Search for the cell housing the specified text and yield its [X, Y] center coordinate. 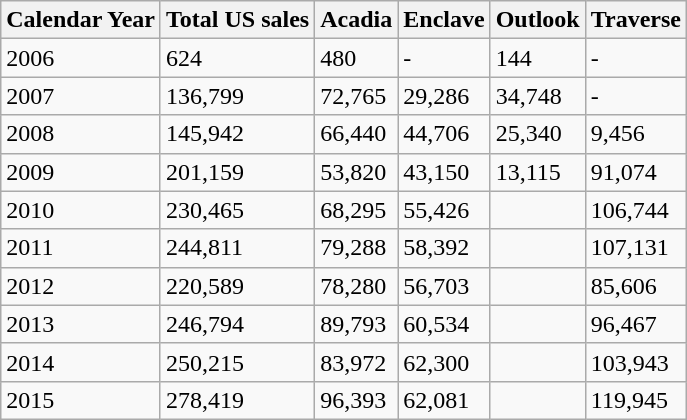
29,286 [444, 96]
79,288 [356, 248]
2011 [81, 248]
43,150 [444, 172]
106,744 [636, 210]
83,972 [356, 362]
68,295 [356, 210]
2013 [81, 324]
145,942 [237, 134]
2010 [81, 210]
244,811 [237, 248]
62,081 [444, 400]
144 [538, 58]
624 [237, 58]
2014 [81, 362]
96,393 [356, 400]
480 [356, 58]
Enclave [444, 20]
2007 [81, 96]
78,280 [356, 286]
2008 [81, 134]
89,793 [356, 324]
2012 [81, 286]
103,943 [636, 362]
Calendar Year [81, 20]
91,074 [636, 172]
96,467 [636, 324]
250,215 [237, 362]
13,115 [538, 172]
55,426 [444, 210]
2015 [81, 400]
2009 [81, 172]
58,392 [444, 248]
119,945 [636, 400]
44,706 [444, 134]
246,794 [237, 324]
220,589 [237, 286]
107,131 [636, 248]
25,340 [538, 134]
66,440 [356, 134]
2006 [81, 58]
53,820 [356, 172]
Acadia [356, 20]
201,159 [237, 172]
278,419 [237, 400]
34,748 [538, 96]
72,765 [356, 96]
Total US sales [237, 20]
60,534 [444, 324]
56,703 [444, 286]
62,300 [444, 362]
136,799 [237, 96]
85,606 [636, 286]
230,465 [237, 210]
Outlook [538, 20]
9,456 [636, 134]
Traverse [636, 20]
